Extract the (X, Y) coordinate from the center of the cell holding the provided text.  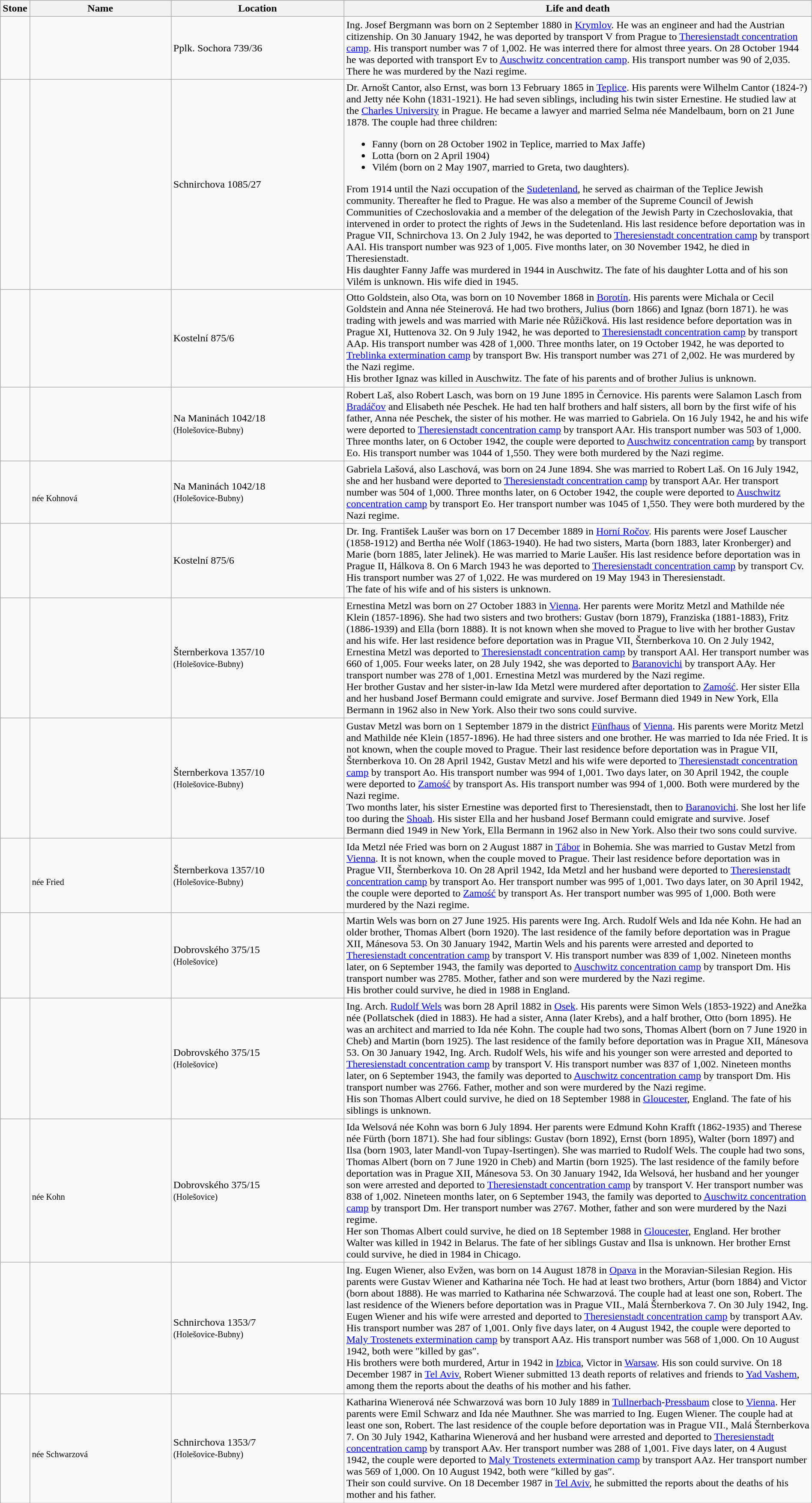
Schnirchova 1085/27 (257, 184)
née Schwarzová (100, 1449)
Pplk. Sochora 739/36 (257, 48)
née Kohnová (100, 492)
Stone (15, 9)
Name (100, 9)
Location (257, 9)
née Kohn (100, 1191)
Life and death (578, 9)
née Fried (100, 876)
